Extract the (x, y) coordinate from the center of the cell holding the provided text.  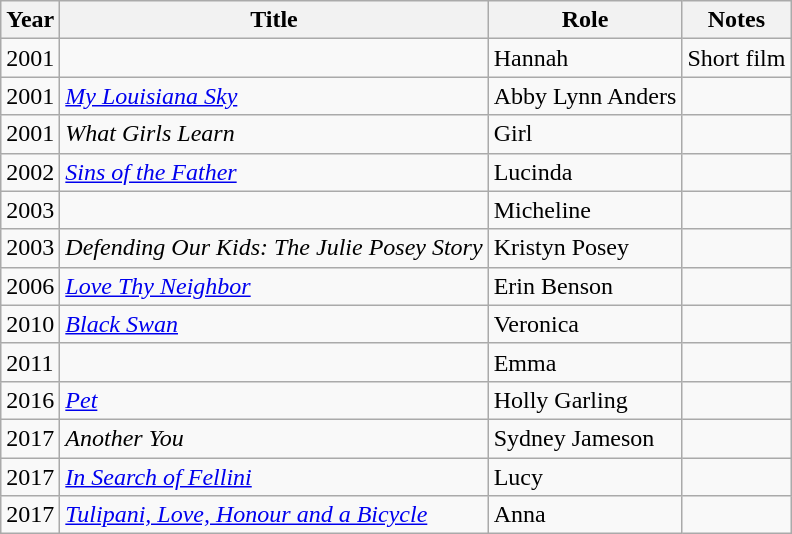
Abby Lynn Anders (585, 96)
Girl (585, 134)
2002 (30, 172)
Lucy (585, 477)
2016 (30, 400)
Sins of the Father (274, 172)
Defending Our Kids: The Julie Posey Story (274, 248)
Short film (736, 58)
2011 (30, 362)
Love Thy Neighbor (274, 286)
What Girls Learn (274, 134)
In Search of Fellini (274, 477)
Another You (274, 438)
Hannah (585, 58)
Year (30, 20)
Anna (585, 515)
Notes (736, 20)
Emma (585, 362)
Black Swan (274, 324)
Pet (274, 400)
Veronica (585, 324)
Role (585, 20)
Holly Garling (585, 400)
Tulipani, Love, Honour and a Bicycle (274, 515)
Erin Benson (585, 286)
2010 (30, 324)
Lucinda (585, 172)
My Louisiana Sky (274, 96)
Micheline (585, 210)
Sydney Jameson (585, 438)
Title (274, 20)
Kristyn Posey (585, 248)
2006 (30, 286)
